Scan for the cell matching the given text and deliver its [x, y] coordinate at center. 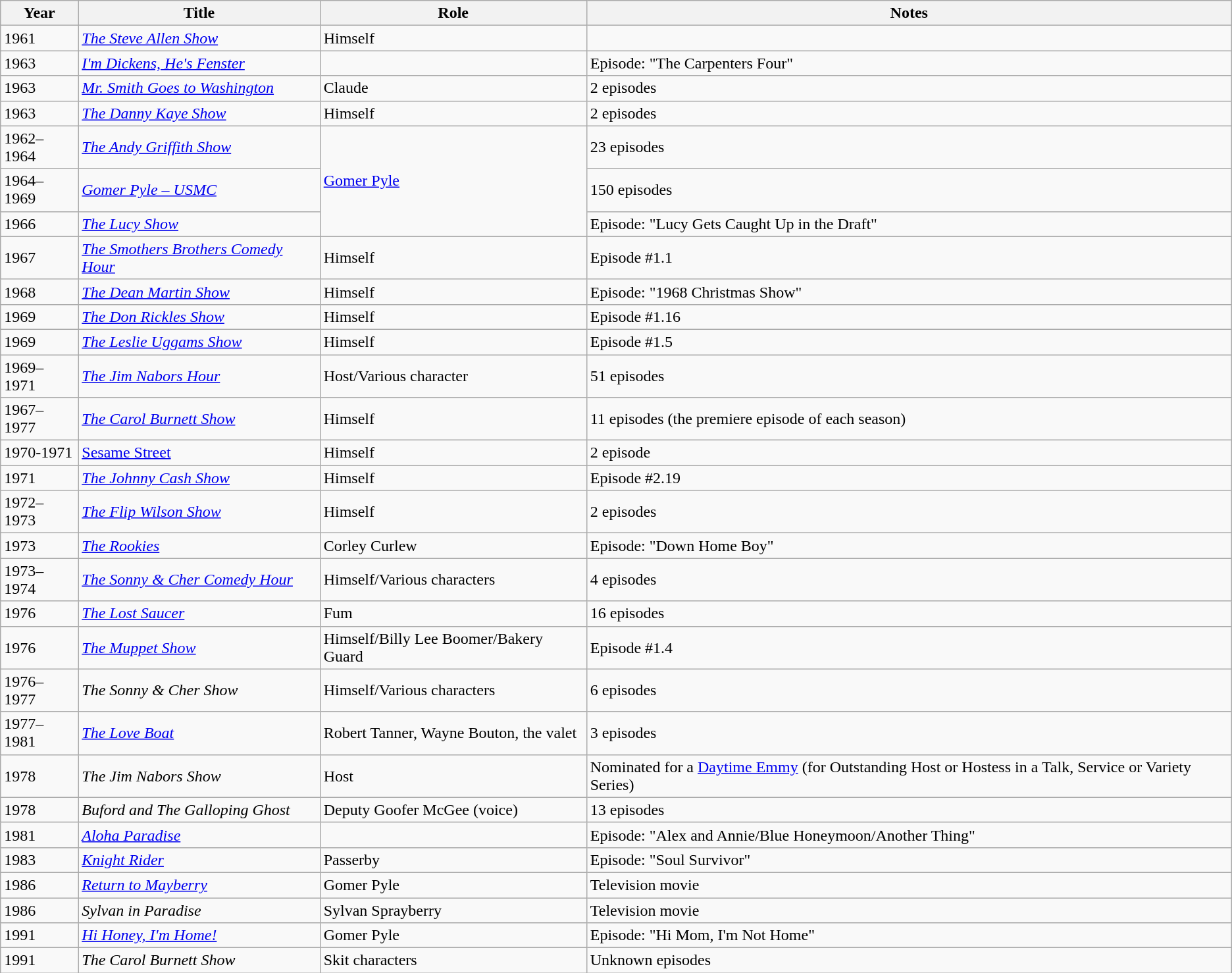
1962–1964 [39, 147]
1961 [39, 38]
Deputy Goofer McGee (voice) [453, 810]
Claude [453, 88]
11 episodes (the premiere episode of each season) [909, 419]
Gomer Pyle – USMC [199, 190]
Notes [909, 13]
13 episodes [909, 810]
1967 [39, 258]
6 episodes [909, 690]
Episode: "The Carpenters Four" [909, 63]
1964–1969 [39, 190]
16 episodes [909, 614]
1972–1973 [39, 512]
1973–1974 [39, 579]
The Lucy Show [199, 224]
3 episodes [909, 733]
The Jim Nabors Hour [199, 375]
Robert Tanner, Wayne Bouton, the valet [453, 733]
4 episodes [909, 579]
1969–1971 [39, 375]
1976–1977 [39, 690]
Knight Rider [199, 860]
The Sonny & Cher Comedy Hour [199, 579]
Sylvan Sprayberry [453, 910]
1970-1971 [39, 453]
Episode: "Alex and Annie/Blue Honeymoon/Another Thing" [909, 835]
1968 [39, 292]
Sesame Street [199, 453]
The Dean Martin Show [199, 292]
Episode #1.1 [909, 258]
Fum [453, 614]
Corley Curlew [453, 546]
Episode: "Down Home Boy" [909, 546]
The Sonny & Cher Show [199, 690]
Return to Mayberry [199, 885]
Episode #1.16 [909, 317]
The Rookies [199, 546]
Episode: "Lucy Gets Caught Up in the Draft" [909, 224]
The Muppet Show [199, 648]
1981 [39, 835]
1967–1977 [39, 419]
The Don Rickles Show [199, 317]
23 episodes [909, 147]
The Andy Griffith Show [199, 147]
150 episodes [909, 190]
Host [453, 776]
1977–1981 [39, 733]
The Flip Wilson Show [199, 512]
Episode #1.4 [909, 648]
Year [39, 13]
Role [453, 13]
Host/Various character [453, 375]
1983 [39, 860]
The Johnny Cash Show [199, 478]
1973 [39, 546]
The Love Boat [199, 733]
Episode: "Hi Mom, I'm Not Home" [909, 935]
Nominated for a Daytime Emmy (for Outstanding Host or Hostess in a Talk, Service or Variety Series) [909, 776]
The Steve Allen Show [199, 38]
The Lost Saucer [199, 614]
Skit characters [453, 960]
Episode #1.5 [909, 342]
Passerby [453, 860]
The Smothers Brothers Comedy Hour [199, 258]
51 episodes [909, 375]
Episode #2.19 [909, 478]
Aloha Paradise [199, 835]
Himself/Billy Lee Boomer/Bakery Guard [453, 648]
Episode: "1968 Christmas Show" [909, 292]
Mr. Smith Goes to Washington [199, 88]
The Leslie Uggams Show [199, 342]
Buford and The Galloping Ghost [199, 810]
Unknown episodes [909, 960]
Sylvan in Paradise [199, 910]
Episode: "Soul Survivor" [909, 860]
The Jim Nabors Show [199, 776]
1966 [39, 224]
2 episode [909, 453]
1971 [39, 478]
Title [199, 13]
The Danny Kaye Show [199, 113]
I'm Dickens, He's Fenster [199, 63]
Hi Honey, I'm Home! [199, 935]
